Scan for the cell matching the given text and deliver its [X, Y] coordinate at center. 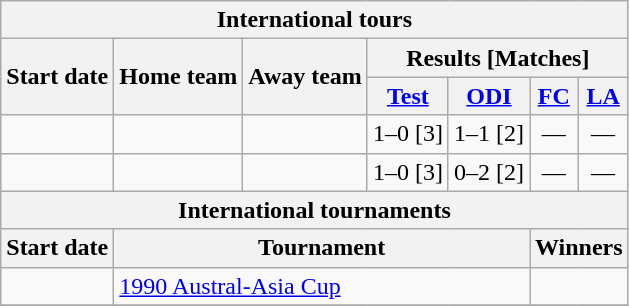
0–2 [2] [488, 172]
Away team [306, 77]
1–1 [2] [488, 134]
Winners [580, 248]
International tournaments [314, 210]
Results [Matches] [498, 58]
Tournament [322, 248]
1990 Austral-Asia Cup [322, 286]
Home team [178, 77]
ODI [488, 96]
LA [603, 96]
FC [554, 96]
International tours [314, 20]
Test [408, 96]
